Return [X, Y] of the center of cell containing provided text 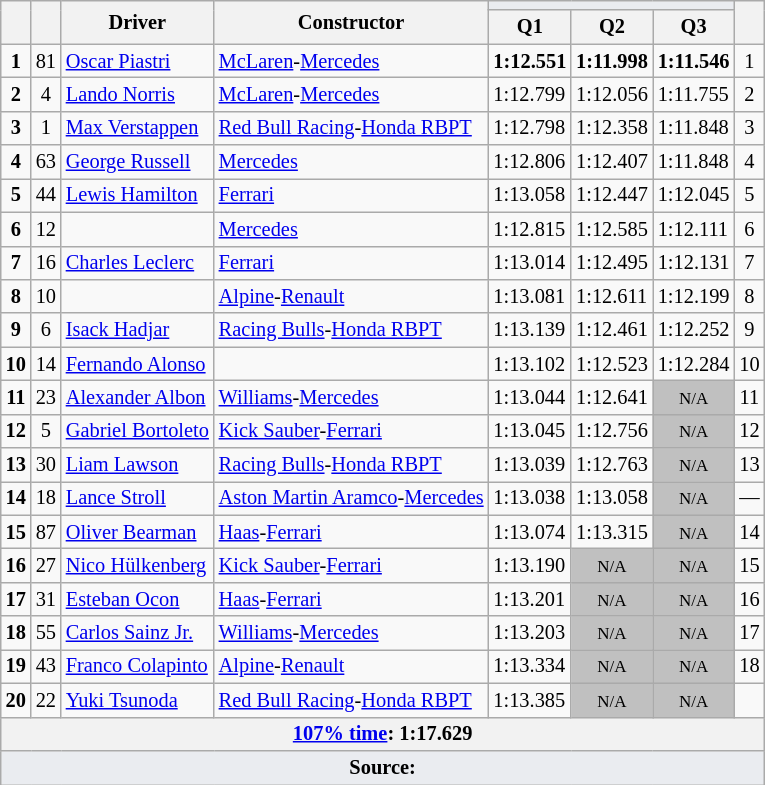
Nico Hülkenberg [138, 565]
Oliver Bearman [138, 532]
55 [46, 633]
1:12.461 [612, 330]
1:13.014 [530, 263]
23 [46, 397]
1:12.045 [694, 195]
1:12.199 [694, 296]
1:12.641 [612, 397]
1:12.585 [612, 229]
Q3 [694, 27]
1:12.551 [530, 61]
1:13.074 [530, 532]
19 [16, 666]
1:13.190 [530, 565]
Lando Norris [138, 94]
1:12.252 [694, 330]
31 [46, 599]
1:12.763 [612, 465]
1:13.081 [530, 296]
1:13.139 [530, 330]
1:12.806 [530, 162]
1:12.407 [612, 162]
1:12.798 [530, 128]
Esteban Ocon [138, 599]
1:11.546 [694, 61]
Charles Leclerc [138, 263]
1:12.815 [530, 229]
1:13.201 [530, 599]
1:13.045 [530, 431]
1:12.495 [612, 263]
Q1 [530, 27]
30 [46, 465]
Carlos Sainz Jr. [138, 633]
Source: [383, 767]
Yuki Tsunoda [138, 700]
1:13.315 [612, 532]
Alexander Albon [138, 397]
1:13.334 [530, 666]
Gabriel Bortoleto [138, 431]
Max Verstappen [138, 128]
1:13.385 [530, 700]
Driver [138, 22]
1:11.998 [612, 61]
1:12.056 [612, 94]
81 [46, 61]
1:12.756 [612, 431]
Liam Lawson [138, 465]
1:13.039 [530, 465]
Constructor [352, 22]
Franco Colapinto [138, 666]
27 [46, 565]
1:12.284 [694, 364]
Aston Martin Aramco-Mercedes [352, 498]
107% time: 1:17.629 [383, 734]
Isack Hadjar [138, 330]
Lewis Hamilton [138, 195]
1:13.044 [530, 397]
1:12.523 [612, 364]
1:12.131 [694, 263]
87 [46, 532]
1:11.755 [694, 94]
22 [46, 700]
Oscar Piastri [138, 61]
63 [46, 162]
1:12.358 [612, 128]
1:13.038 [530, 498]
1:12.799 [530, 94]
Fernando Alonso [138, 364]
20 [16, 700]
1:12.447 [612, 195]
Lance Stroll [138, 498]
1:13.102 [530, 364]
Q2 [612, 27]
1:12.111 [694, 229]
1:13.203 [530, 633]
George Russell [138, 162]
1:12.611 [612, 296]
43 [46, 666]
— [749, 498]
44 [46, 195]
